Pinpoint the cell where the given text exists, returning its [X, Y] midpoint coordinate. 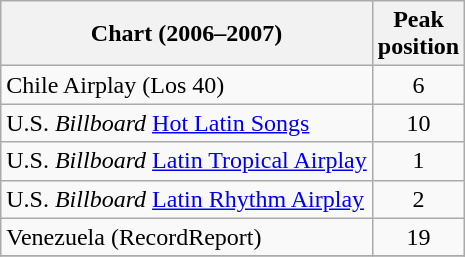
6 [418, 85]
U.S. Billboard Latin Rhythm Airplay [187, 199]
10 [418, 123]
U.S. Billboard Latin Tropical Airplay [187, 161]
1 [418, 161]
Venezuela (RecordReport) [187, 237]
Peakposition [418, 34]
2 [418, 199]
Chart (2006–2007) [187, 34]
U.S. Billboard Hot Latin Songs [187, 123]
19 [418, 237]
Chile Airplay (Los 40) [187, 85]
